Scan for the cell matching the given text and deliver its [x, y] coordinate at center. 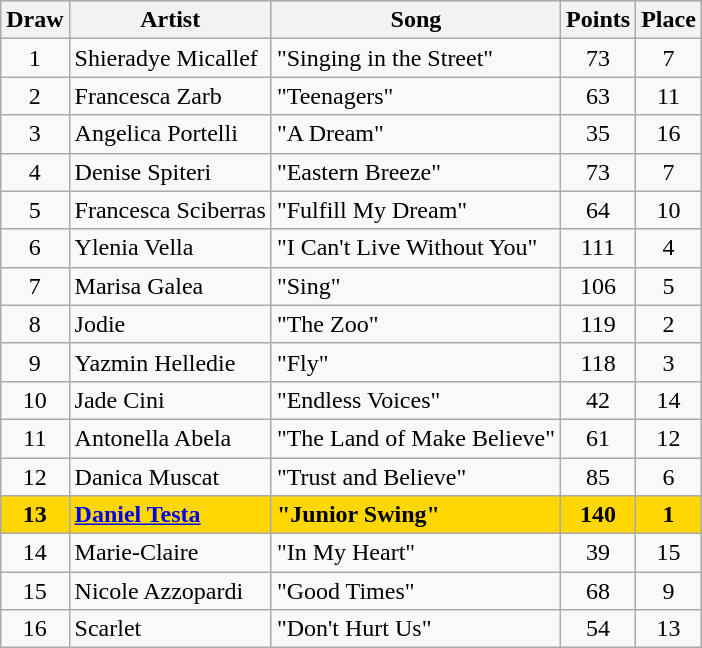
Place [669, 20]
Danica Muscat [170, 477]
61 [598, 438]
Shieradye Micallef [170, 58]
42 [598, 400]
"In My Heart" [416, 553]
111 [598, 248]
"Sing" [416, 286]
Angelica Portelli [170, 134]
"Fly" [416, 362]
"The Zoo" [416, 324]
39 [598, 553]
Marie-Claire [170, 553]
54 [598, 629]
Francesca Zarb [170, 96]
Marisa Galea [170, 286]
119 [598, 324]
Points [598, 20]
"Singing in the Street" [416, 58]
85 [598, 477]
"A Dream" [416, 134]
Scarlet [170, 629]
"Endless Voices" [416, 400]
68 [598, 591]
106 [598, 286]
"Teenagers" [416, 96]
"Junior Swing" [416, 515]
"I Can't Live Without You" [416, 248]
8 [35, 324]
Jodie [170, 324]
Artist [170, 20]
"The Land of Make Believe" [416, 438]
Nicole Azzopardi [170, 591]
Antonella Abela [170, 438]
140 [598, 515]
Daniel Testa [170, 515]
Draw [35, 20]
"Good Times" [416, 591]
Ylenia Vella [170, 248]
118 [598, 362]
Jade Cini [170, 400]
63 [598, 96]
Yazmin Helledie [170, 362]
"Fulfill My Dream" [416, 210]
Francesca Sciberras [170, 210]
"Trust and Believe" [416, 477]
64 [598, 210]
Song [416, 20]
"Don't Hurt Us" [416, 629]
Denise Spiteri [170, 172]
35 [598, 134]
"Eastern Breeze" [416, 172]
